Locate the cell with the specified text and output its [X, Y] center coordinate. 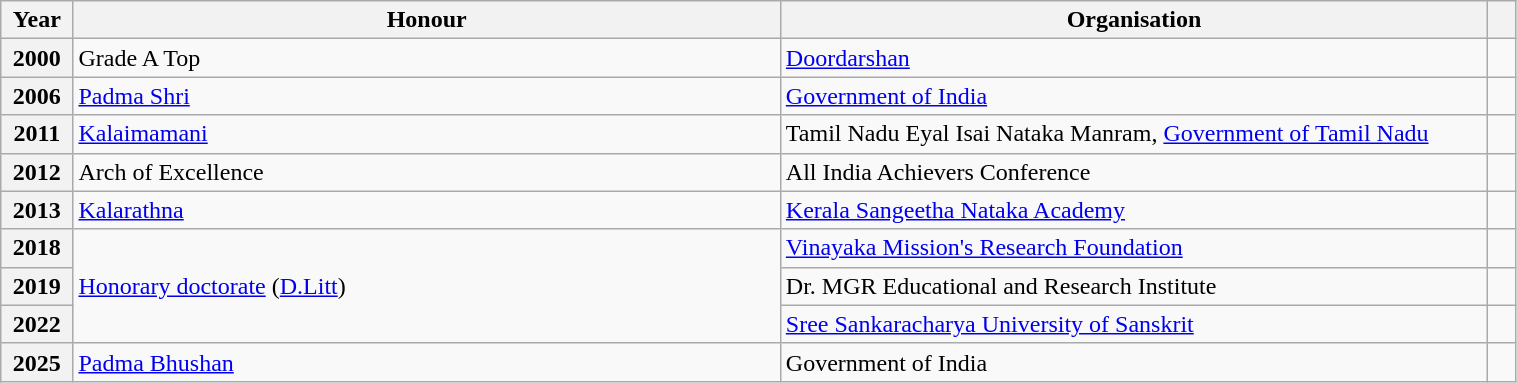
Dr. MGR Educational and Research Institute [1134, 286]
Kalarathna [426, 210]
Padma Shri [426, 96]
2011 [37, 134]
2012 [37, 172]
2006 [37, 96]
2019 [37, 286]
Honorary doctorate (D.Litt) [426, 286]
2025 [37, 362]
2000 [37, 58]
Sree Sankaracharya University of Sanskrit [1134, 324]
Honour [426, 20]
Tamil Nadu Eyal Isai Nataka Manram, Government of Tamil Nadu [1134, 134]
Grade A Top [426, 58]
Kerala Sangeetha Nataka Academy [1134, 210]
Year [37, 20]
Organisation [1134, 20]
Arch of Excellence [426, 172]
Vinayaka Mission's Research Foundation [1134, 248]
2022 [37, 324]
Padma Bhushan [426, 362]
2013 [37, 210]
Kalaimamani [426, 134]
2018 [37, 248]
All India Achievers Conference [1134, 172]
Doordarshan [1134, 58]
